Return the (x, y) coordinate for the center point of the cell that contains the specified text.  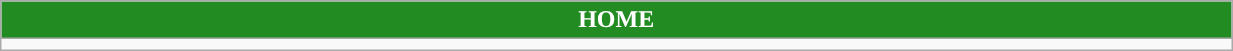
HOME (616, 20)
